Return [x, y] of the center of cell containing provided text 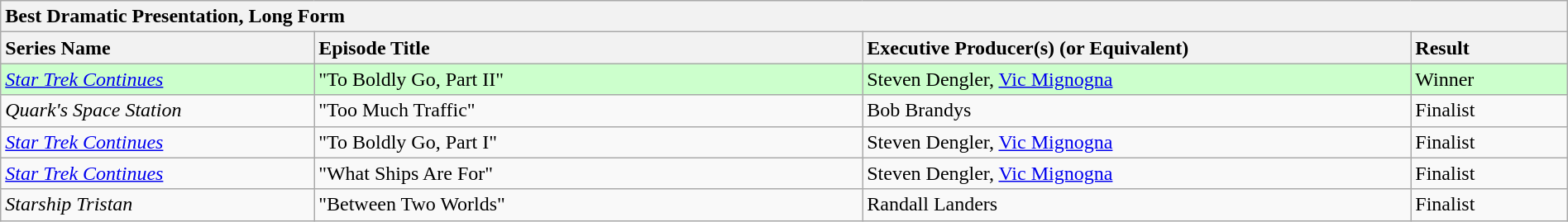
"To Boldly Go, Part II" [589, 79]
"What Ships Are For" [589, 173]
Starship Tristan [157, 205]
Executive Producer(s) (or Equivalent) [1136, 48]
Result [1489, 48]
Series Name [157, 48]
"Between Two Worlds" [589, 205]
Bob Brandys [1136, 111]
Quark's Space Station [157, 111]
Best Dramatic Presentation, Long Form [784, 17]
Episode Title [589, 48]
Randall Landers [1136, 205]
"To Boldly Go, Part I" [589, 142]
"Too Much Traffic" [589, 111]
Winner [1489, 79]
